Capture the cell that displays the provided text and extract its [x, y] central coordinate. 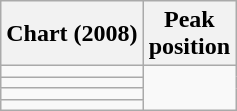
Chart (2008) [72, 34]
Peak position [189, 34]
